From the cell containing the given text, extract its center point as [X, Y] coordinate. 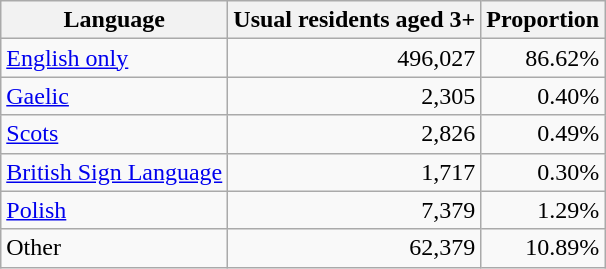
Proportion [543, 20]
Language [114, 20]
10.89% [543, 248]
English only [114, 58]
Scots [114, 134]
Polish [114, 210]
2,826 [354, 134]
0.40% [543, 96]
Usual residents aged 3+ [354, 20]
86.62% [543, 58]
2,305 [354, 96]
7,379 [354, 210]
0.49% [543, 134]
1,717 [354, 172]
496,027 [354, 58]
62,379 [354, 248]
0.30% [543, 172]
Other [114, 248]
Gaelic [114, 96]
1.29% [543, 210]
British Sign Language [114, 172]
